From the cell containing the given text, extract its center point as [x, y] coordinate. 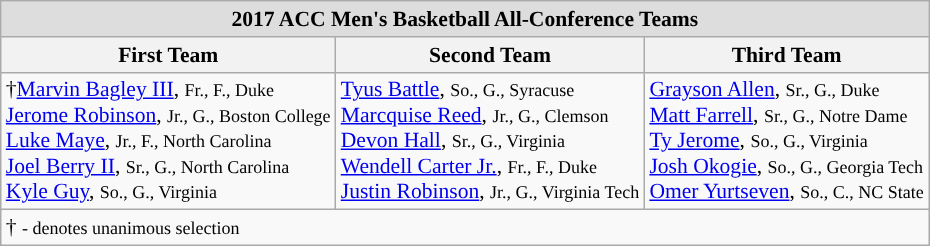
Third Team [786, 55]
2017 ACC Men's Basketball All-Conference Teams [465, 19]
† - denotes unanimous selection [465, 228]
First Team [168, 55]
Second Team [490, 55]
